Return the [X, Y] coordinate for the center point of the cell that contains the specified text.  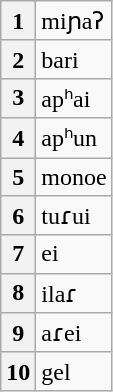
7 [18, 254]
3 [18, 98]
5 [18, 177]
miɲaʔ [74, 21]
1 [18, 21]
ilaɾ [74, 293]
6 [18, 216]
bari [74, 59]
10 [18, 371]
apʰun [74, 138]
8 [18, 293]
9 [18, 333]
apʰai [74, 98]
monoe [74, 177]
tuɾui [74, 216]
ei [74, 254]
gel [74, 371]
aɾei [74, 333]
4 [18, 138]
2 [18, 59]
